Return [X, Y] of the center of cell containing provided text 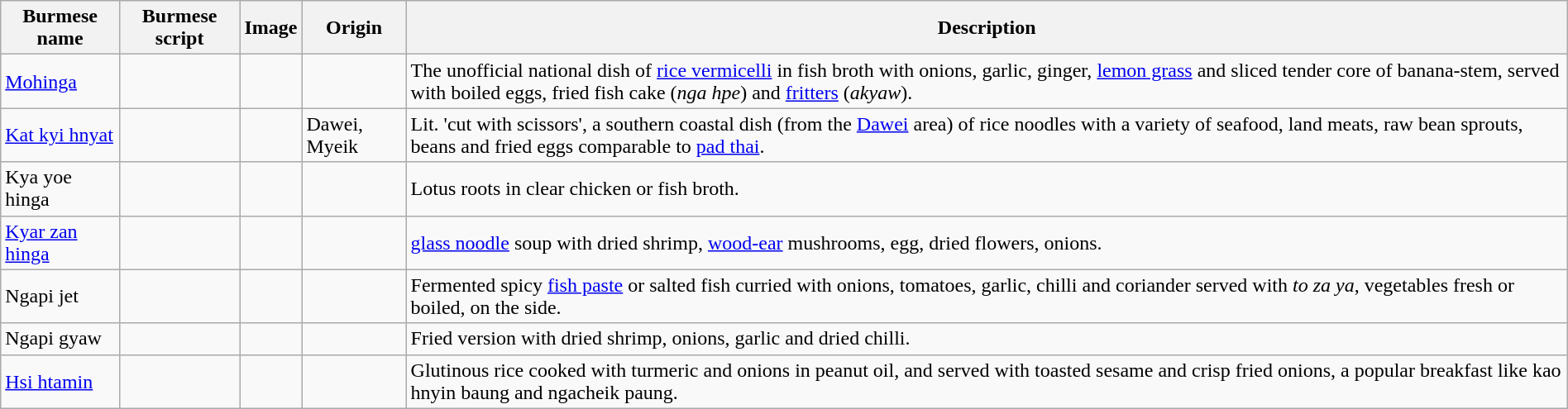
Lotus roots in clear chicken or fish broth. [987, 188]
Fried version with dried shrimp, onions, garlic and dried chilli. [987, 339]
Dawei, Myeik [354, 136]
Hsi htamin [60, 382]
Kyar zan hinga [60, 243]
Ngapi jet [60, 296]
Mohinga [60, 81]
Kat kyi hnyat [60, 136]
Burmese script [179, 28]
Kya yoe hinga [60, 188]
Description [987, 28]
Origin [354, 28]
glass noodle soup with dried shrimp, wood-ear mushrooms, egg, dried flowers, onions. [987, 243]
Image [271, 28]
Ngapi gyaw [60, 339]
Burmese name [60, 28]
